Extract the (x, y) coordinate from the center of the cell holding the provided text.  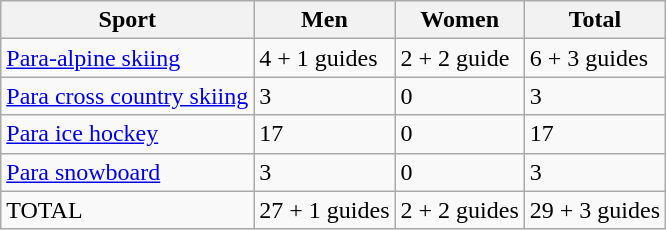
Para-alpine skiing (128, 58)
Women (460, 20)
4 + 1 guides (324, 58)
Men (324, 20)
Sport (128, 20)
Para cross country skiing (128, 96)
TOTAL (128, 210)
Para ice hockey (128, 134)
6 + 3 guides (594, 58)
Total (594, 20)
Para snowboard (128, 172)
2 + 2 guides (460, 210)
27 + 1 guides (324, 210)
29 + 3 guides (594, 210)
2 + 2 guide (460, 58)
